From the cell containing the given text, extract its center point as (x, y) coordinate. 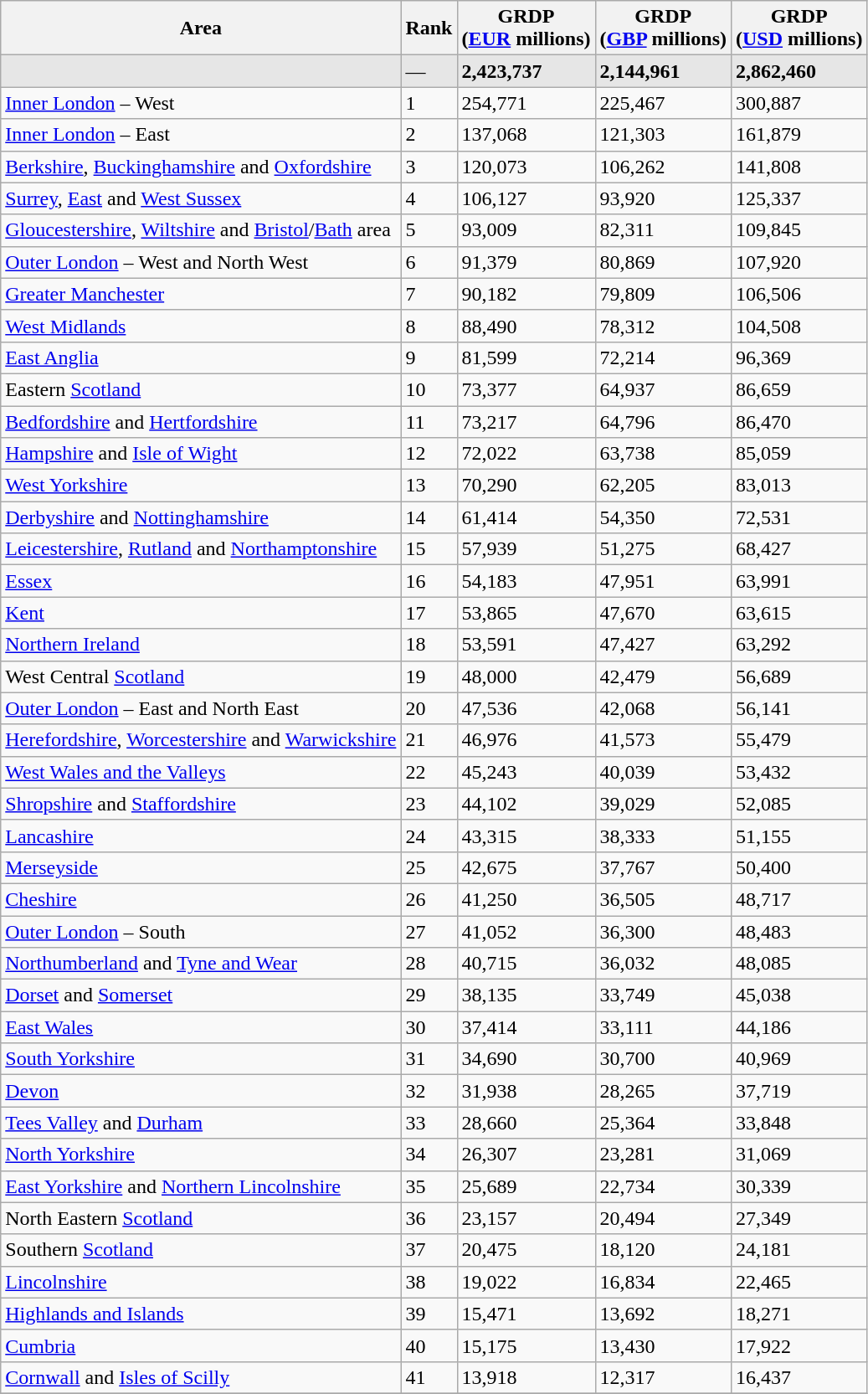
28 (429, 964)
33,749 (663, 995)
East Yorkshire and Northern Lincolnshire (201, 1186)
38,135 (526, 995)
Devon (201, 1091)
225,467 (663, 103)
Bedfordshire and Hertfordshire (201, 421)
Outer London – East and North East (201, 708)
18,120 (663, 1250)
25 (429, 867)
Dorset and Somerset (201, 995)
Berkshire, Buckinghamshire and Oxfordshire (201, 167)
20 (429, 708)
106,506 (799, 294)
25,364 (663, 1123)
63,615 (799, 613)
57,939 (526, 549)
73,377 (526, 389)
North Eastern Scotland (201, 1218)
45,243 (526, 772)
23,157 (526, 1218)
37 (429, 1250)
79,809 (663, 294)
30 (429, 1027)
300,887 (799, 103)
East Anglia (201, 358)
35 (429, 1186)
30,339 (799, 1186)
137,068 (526, 135)
Merseyside (201, 867)
37,414 (526, 1027)
18,271 (799, 1314)
85,059 (799, 454)
26,307 (526, 1155)
63,292 (799, 645)
64,796 (663, 421)
96,369 (799, 358)
22,734 (663, 1186)
GRDP(USD millions) (799, 28)
North Yorkshire (201, 1155)
2,862,460 (799, 71)
33 (429, 1123)
20,494 (663, 1218)
17 (429, 613)
48,085 (799, 964)
20,475 (526, 1250)
5 (429, 230)
GRDP(EUR millions) (526, 28)
East Wales (201, 1027)
43,315 (526, 836)
Rank (429, 28)
56,141 (799, 708)
12,317 (663, 1377)
15,471 (526, 1314)
Highlands and Islands (201, 1314)
21 (429, 740)
48,483 (799, 932)
62,205 (663, 486)
Hampshire and Isle of Wight (201, 454)
Inner London – East (201, 135)
42,479 (663, 676)
2,144,961 (663, 71)
52,085 (799, 804)
14 (429, 517)
91,379 (526, 262)
Greater Manchester (201, 294)
29 (429, 995)
86,659 (799, 389)
Lancashire (201, 836)
Southern Scotland (201, 1250)
13,692 (663, 1314)
28,265 (663, 1091)
53,432 (799, 772)
44,102 (526, 804)
West Yorkshire (201, 486)
32 (429, 1091)
121,303 (663, 135)
34,690 (526, 1059)
37,719 (799, 1091)
2 (429, 135)
34 (429, 1155)
38 (429, 1282)
45,038 (799, 995)
Lincolnshire (201, 1282)
64,937 (663, 389)
13,918 (526, 1377)
Leicestershire, Rutland and Northamptonshire (201, 549)
72,214 (663, 358)
93,920 (663, 198)
Cornwall and Isles of Scilly (201, 1377)
Shropshire and Staffordshire (201, 804)
27,349 (799, 1218)
31,938 (526, 1091)
— (429, 71)
GRDP(GBP millions) (663, 28)
39 (429, 1314)
41,250 (526, 899)
48,717 (799, 899)
254,771 (526, 103)
63,738 (663, 454)
25,689 (526, 1186)
86,470 (799, 421)
72,531 (799, 517)
107,920 (799, 262)
125,337 (799, 198)
27 (429, 932)
51,155 (799, 836)
78,312 (663, 326)
82,311 (663, 230)
31 (429, 1059)
West Central Scotland (201, 676)
40,969 (799, 1059)
Eastern Scotland (201, 389)
39,029 (663, 804)
120,073 (526, 167)
Herefordshire, Worcestershire and Warwickshire (201, 740)
Gloucestershire, Wiltshire and Bristol/Bath area (201, 230)
13,430 (663, 1345)
41 (429, 1377)
63,991 (799, 581)
Northumberland and Tyne and Wear (201, 964)
47,427 (663, 645)
42,068 (663, 708)
161,879 (799, 135)
15,175 (526, 1345)
Derbyshire and Nottinghamshire (201, 517)
Surrey, East and West Sussex (201, 198)
54,183 (526, 581)
53,591 (526, 645)
47,536 (526, 708)
72,022 (526, 454)
4 (429, 198)
23,281 (663, 1155)
12 (429, 454)
41,573 (663, 740)
10 (429, 389)
106,127 (526, 198)
Cumbria (201, 1345)
6 (429, 262)
16 (429, 581)
8 (429, 326)
West Midlands (201, 326)
104,508 (799, 326)
36,032 (663, 964)
40,715 (526, 964)
18 (429, 645)
28,660 (526, 1123)
11 (429, 421)
Outer London – South (201, 932)
22,465 (799, 1282)
54,350 (663, 517)
40 (429, 1345)
30,700 (663, 1059)
90,182 (526, 294)
9 (429, 358)
38,333 (663, 836)
37,767 (663, 867)
West Wales and the Valleys (201, 772)
Area (201, 28)
15 (429, 549)
36,300 (663, 932)
16,834 (663, 1282)
Kent (201, 613)
50,400 (799, 867)
3 (429, 167)
17,922 (799, 1345)
2,423,737 (526, 71)
83,013 (799, 486)
19 (429, 676)
Essex (201, 581)
13 (429, 486)
36,505 (663, 899)
Outer London – West and North West (201, 262)
44,186 (799, 1027)
55,479 (799, 740)
24 (429, 836)
46,976 (526, 740)
31,069 (799, 1155)
47,951 (663, 581)
24,181 (799, 1250)
40,039 (663, 772)
33,111 (663, 1027)
16,437 (799, 1377)
Northern Ireland (201, 645)
42,675 (526, 867)
80,869 (663, 262)
33,848 (799, 1123)
South Yorkshire (201, 1059)
Cheshire (201, 899)
51,275 (663, 549)
23 (429, 804)
68,427 (799, 549)
48,000 (526, 676)
22 (429, 772)
47,670 (663, 613)
1 (429, 103)
Inner London – West (201, 103)
81,599 (526, 358)
53,865 (526, 613)
93,009 (526, 230)
70,290 (526, 486)
73,217 (526, 421)
61,414 (526, 517)
109,845 (799, 230)
56,689 (799, 676)
41,052 (526, 932)
Tees Valley and Durham (201, 1123)
106,262 (663, 167)
88,490 (526, 326)
36 (429, 1218)
141,808 (799, 167)
7 (429, 294)
19,022 (526, 1282)
26 (429, 899)
